Identify which cell holds the provided text, then report its [X, Y] central coordinate. 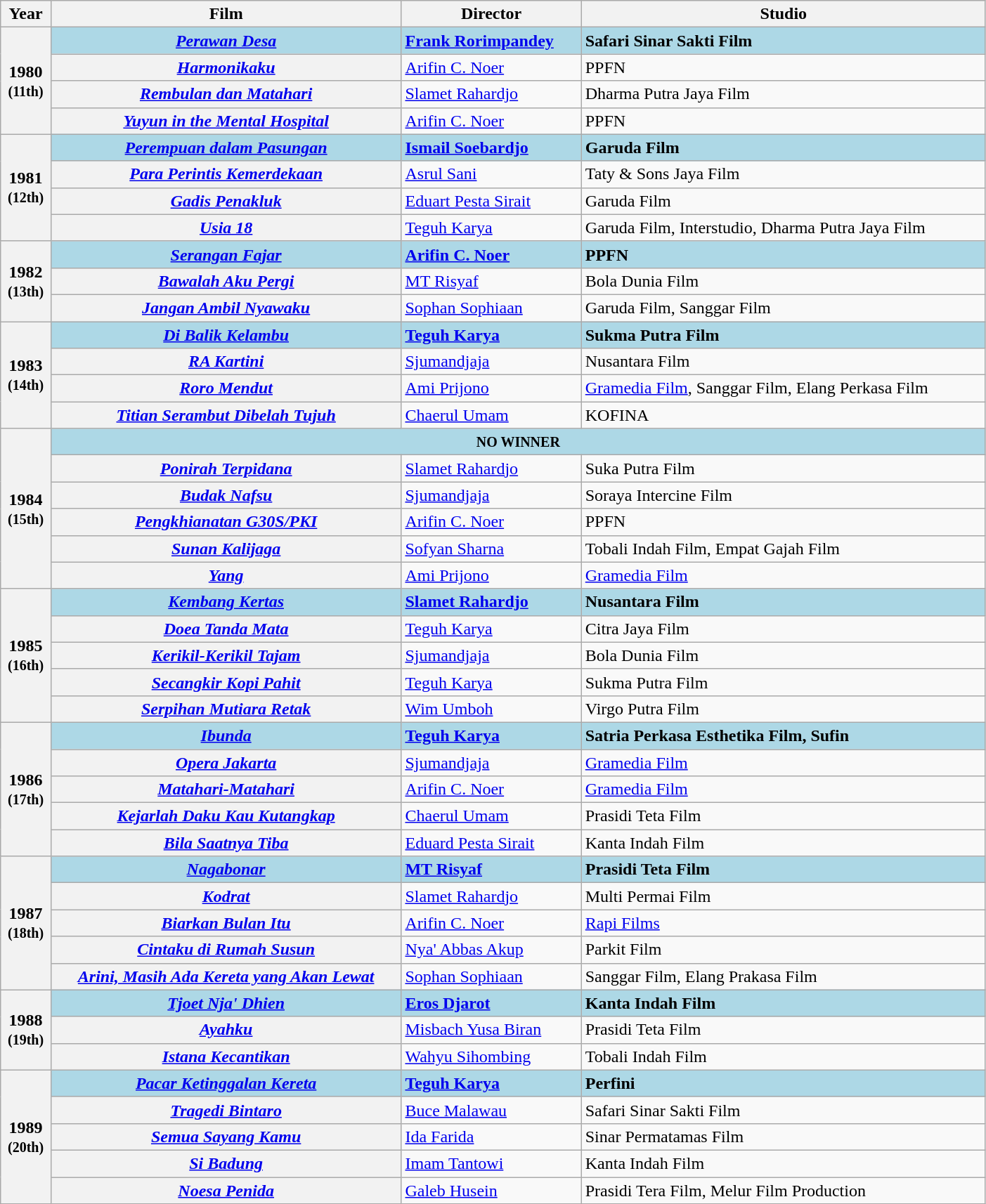
1986(17th) [26, 789]
Jangan Ambil Nyawaku [226, 308]
Wahyu Sihombing [491, 1056]
Ayahku [226, 1030]
Dharma Putra Jaya Film [783, 94]
Serpihan Mutiara Retak [226, 709]
Nagabonar [226, 870]
Harmonikaku [226, 67]
Budak Nafsu [226, 495]
Ismail Soebardjo [491, 148]
1981(12th) [26, 188]
1987(18th) [26, 923]
KOFINA [783, 415]
Opera Jakarta [226, 762]
Perempuan dalam Pasungan [226, 148]
Suka Putra Film [783, 469]
Sanggar Film, Elang Prakasa Film [783, 976]
Virgo Putra Film [783, 709]
1989(20th) [26, 1137]
Garuda Film, Sanggar Film [783, 308]
Director [491, 14]
Rapi Films [783, 923]
1982(13th) [26, 281]
Yang [226, 575]
Ibunda [226, 735]
Imam Tantowi [491, 1163]
Wim Umboh [491, 709]
Bawalah Aku Pergi [226, 281]
Gramedia Film, Sanggar Film, Elang Perkasa Film [783, 388]
Biarkan Bulan Itu [226, 923]
NO WINNER [518, 442]
Semua Sayang Kamu [226, 1137]
Multi Permai Film [783, 896]
Gadis Penakluk [226, 201]
Serangan Fajar [226, 254]
Arini, Masih Ada Kereta yang Akan Lewat [226, 976]
Bila Saatnya Tiba [226, 843]
Kodrat [226, 896]
Yuyun in the Mental Hospital [226, 121]
Studio [783, 14]
Tjoet Nja' Dhien [226, 1003]
Tragedi Bintaro [226, 1110]
Year [26, 14]
Tobali Indah Film [783, 1056]
Titian Serambut Dibelah Tujuh [226, 415]
Roro Mendut [226, 388]
Secangkir Kopi Pahit [226, 682]
Citra Jaya Film [783, 629]
1985(16th) [26, 655]
Nya' Abbas Akup [491, 950]
Taty & Sons Jaya Film [783, 174]
1988(19th) [26, 1030]
Prasidi Tera Film, Melur Film Production [783, 1191]
Soraya Intercine Film [783, 495]
Eros Djarot [491, 1003]
1984(15th) [26, 509]
Cintaku di Rumah Susun [226, 950]
Sunan Kalijaga [226, 549]
Garuda Film, Interstudio, Dharma Putra Jaya Film [783, 228]
Istana Kecantikan [226, 1056]
Pacar Ketinggalan Kereta [226, 1083]
Parkit Film [783, 950]
Asrul Sani [491, 174]
Doea Tanda Mata [226, 629]
Ponirah Terpidana [226, 469]
Matahari-Matahari [226, 790]
Si Badung [226, 1163]
Rembulan dan Matahari [226, 94]
Sinar Permatamas Film [783, 1137]
Perfini [783, 1083]
1983(14th) [26, 375]
Para Perintis Kemerdekaan [226, 174]
Misbach Yusa Biran [491, 1030]
Di Balik Kelambu [226, 335]
Film [226, 14]
Satria Perkasa Esthetika Film, Sufin [783, 735]
Ida Farida [491, 1137]
Kembang Kertas [226, 602]
Frank Rorimpandey [491, 41]
Galeb Husein [491, 1191]
Tobali Indah Film, Empat Gajah Film [783, 549]
Usia 18 [226, 228]
Perawan Desa [226, 41]
Eduart Pesta Sirait [491, 201]
Sofyan Sharna [491, 549]
Kerikil-Kerikil Tajam [226, 655]
RA Kartini [226, 362]
Buce Malawau [491, 1110]
Kejarlah Daku Kau Kutangkap [226, 816]
Pengkhianatan G30S/PKI [226, 522]
1980(11th) [26, 81]
Noesa Penida [226, 1191]
Eduard Pesta Sirait [491, 843]
